Scan for the cell matching the given text and deliver its [X, Y] coordinate at center. 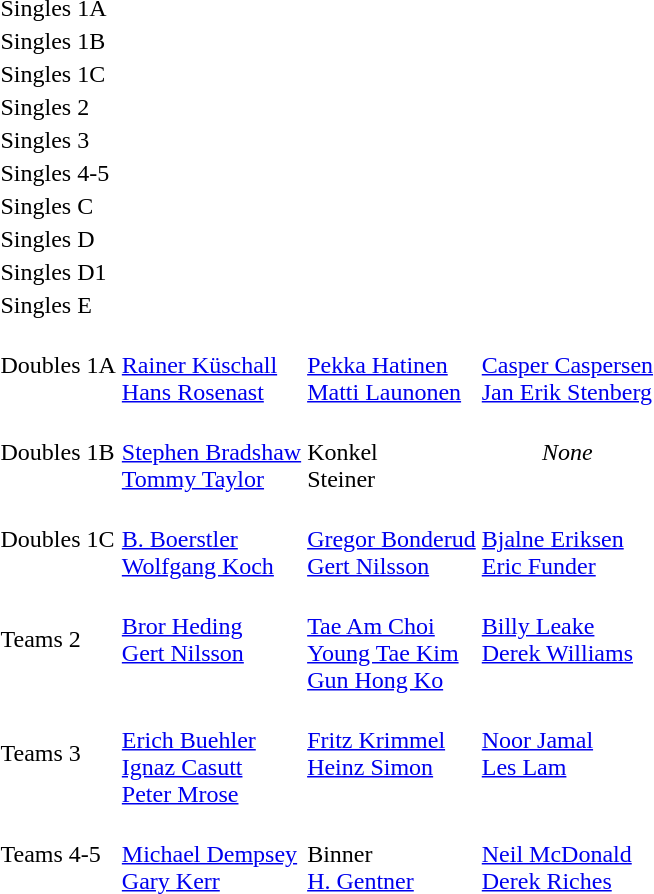
Bror Heding Gert Nilsson [211, 640]
None [567, 452]
Rainer Küschall Hans Rosenast [211, 365]
Tae Am Choi Young Tae Kim Gun Hong Ko [392, 640]
Bjalne Eriksen Eric Funder [567, 539]
Erich Buehler Ignaz Casutt Peter Mrose [211, 754]
Casper Caspersen Jan Erik Stenberg [567, 365]
Gregor Bonderud Gert Nilsson [392, 539]
Fritz Krimmel Heinz Simon [392, 754]
B. Boerstler Wolfgang Koch [211, 539]
Billy Leake Derek Williams [567, 640]
Pekka Hatinen Matti Launonen [392, 365]
Noor Jamal Les Lam [567, 754]
Konkel Steiner [392, 452]
Stephen Bradshaw Tommy Taylor [211, 452]
